Find where the given text appears and provide that cell's center as [X, Y] coordinate. 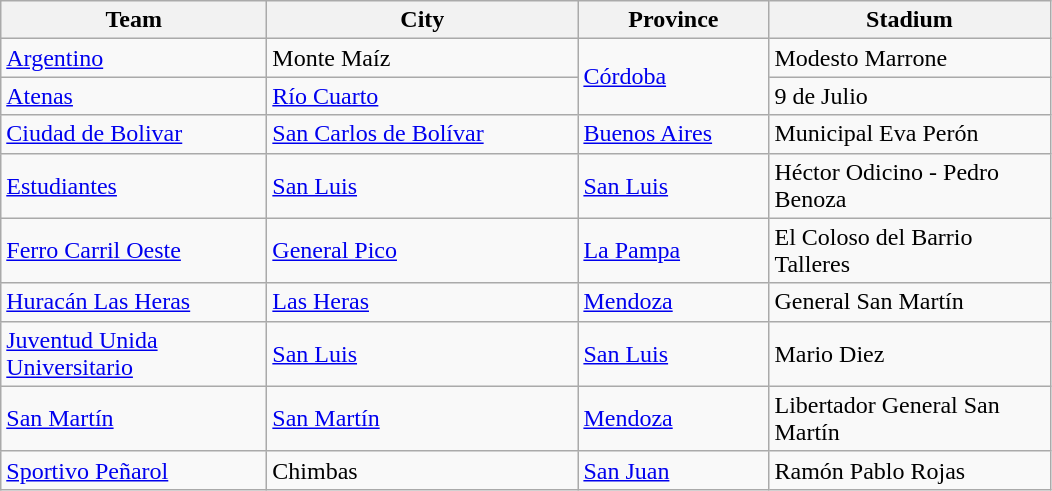
Ramón Pablo Rojas [910, 470]
Huracán Las Heras [134, 302]
City [422, 20]
San Carlos de Bolívar [422, 134]
General San Martín [910, 302]
Chimbas [422, 470]
La Pampa [674, 250]
Monte Maíz [422, 58]
Ferro Carril Oeste [134, 250]
Argentino [134, 58]
San Juan [674, 470]
Héctor Odicino - Pedro Benoza [910, 186]
Modesto Marrone [910, 58]
General Pico [422, 250]
Atenas [134, 96]
Mario Diez [910, 354]
Sportivo Peñarol [134, 470]
Las Heras [422, 302]
Municipal Eva Perón [910, 134]
Team [134, 20]
Ciudad de Bolivar [134, 134]
Estudiantes [134, 186]
Río Cuarto [422, 96]
Juventud Unida Universitario [134, 354]
Province [674, 20]
Libertador General San Martín [910, 418]
El Coloso del Barrio Talleres [910, 250]
9 de Julio [910, 96]
Buenos Aires [674, 134]
Córdoba [674, 77]
Stadium [910, 20]
